From the cell containing the given text, extract its center point as [X, Y] coordinate. 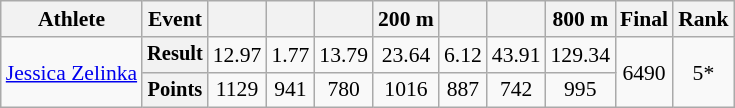
43.91 [516, 55]
6.12 [463, 55]
1129 [238, 90]
780 [344, 90]
Jessica Zelinka [72, 72]
941 [290, 90]
742 [516, 90]
995 [580, 90]
6490 [644, 72]
Final [644, 19]
12.97 [238, 55]
5* [704, 72]
800 m [580, 19]
13.79 [344, 55]
23.64 [406, 55]
200 m [406, 19]
Athlete [72, 19]
1.77 [290, 55]
Result [175, 55]
Points [175, 90]
887 [463, 90]
Rank [704, 19]
1016 [406, 90]
Event [175, 19]
129.34 [580, 55]
